From the cell containing the given text, extract its center point as (x, y) coordinate. 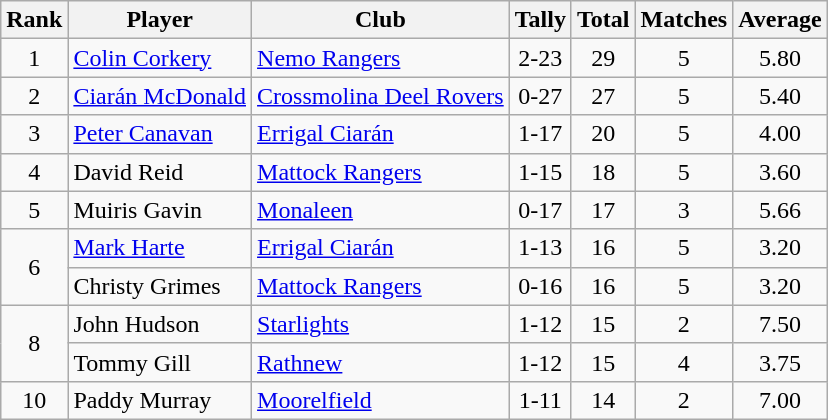
7.50 (780, 324)
3.75 (780, 362)
29 (603, 58)
4.00 (780, 134)
0-27 (540, 96)
Muiris Gavin (160, 210)
Crossmolina Deel Rovers (381, 96)
Christy Grimes (160, 286)
6 (34, 267)
1-13 (540, 248)
Mark Harte (160, 248)
8 (34, 343)
5.40 (780, 96)
Ciarán McDonald (160, 96)
18 (603, 172)
Nemo Rangers (381, 58)
10 (34, 400)
20 (603, 134)
27 (603, 96)
Monaleen (381, 210)
Starlights (381, 324)
Moorelfield (381, 400)
Tommy Gill (160, 362)
David Reid (160, 172)
Rank (34, 20)
1-17 (540, 134)
Colin Corkery (160, 58)
0-17 (540, 210)
Paddy Murray (160, 400)
1-11 (540, 400)
2-23 (540, 58)
Average (780, 20)
Total (603, 20)
1-15 (540, 172)
14 (603, 400)
5.80 (780, 58)
Club (381, 20)
Matches (684, 20)
John Hudson (160, 324)
5.66 (780, 210)
7.00 (780, 400)
Rathnew (381, 362)
Player (160, 20)
1 (34, 58)
17 (603, 210)
0-16 (540, 286)
3.60 (780, 172)
Tally (540, 20)
Peter Canavan (160, 134)
